Output the [X, Y] coordinate of the center of the cell containing the given text.  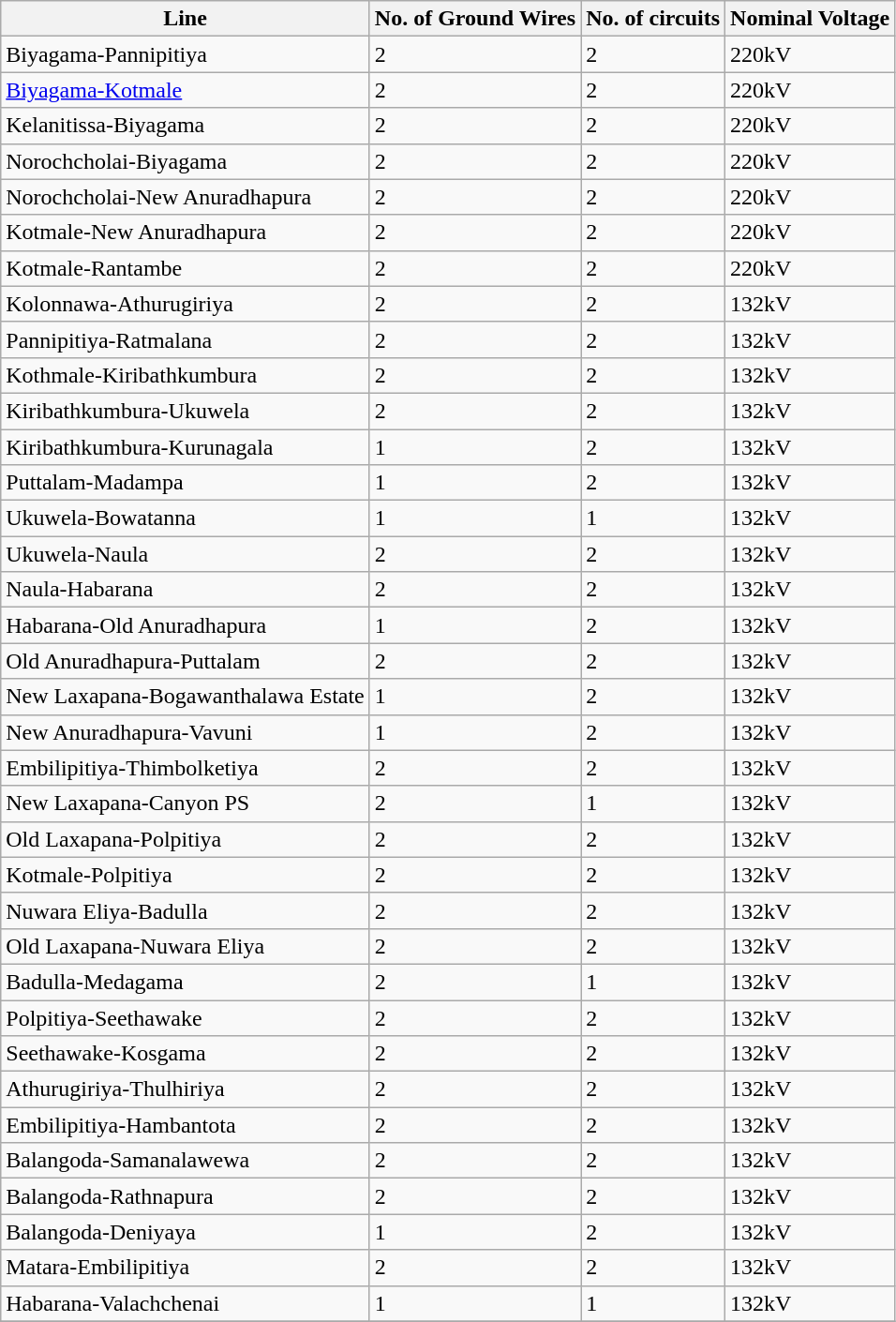
Pannipitiya-Ratmalana [186, 339]
No. of Ground Wires [474, 19]
Seethawake-Kosgama [186, 1054]
Badulla-Medagama [186, 982]
Habarana-Old Anuradhapura [186, 625]
Polpitiya-Seethawake [186, 1017]
Ukuwela-Naula [186, 554]
New Laxapana-Canyon PS [186, 804]
Old Laxapana-Nuwara Eliya [186, 946]
Kotmale-New Anuradhapura [186, 233]
New Laxapana-Bogawanthalawa Estate [186, 697]
Nuwara Eliya-Badulla [186, 910]
Puttalam-Madampa [186, 483]
Athurugiriya-Thulhiriya [186, 1089]
No. of circuits [653, 19]
Kolonnawa-Athurugiriya [186, 304]
Habarana-Valachchenai [186, 1303]
Ukuwela-Bowatanna [186, 518]
Nominal Voltage [810, 19]
Biyagama-Kotmale [186, 90]
Old Anuradhapura-Puttalam [186, 661]
Kotmale-Polpitiya [186, 875]
Kotmale-Rantambe [186, 268]
Norochcholai-Biyagama [186, 161]
Line [186, 19]
Kiribathkumbura-Kurunagala [186, 447]
New Anuradhapura-Vavuni [186, 732]
Embilipitiya-Thimbolketiya [186, 768]
Kelanitissa-Biyagama [186, 126]
Balangoda-Deniyaya [186, 1232]
Norochcholai-New Anuradhapura [186, 197]
Naula-Habarana [186, 590]
Matara-Embilipitiya [186, 1268]
Biyagama-Pannipitiya [186, 54]
Kiribathkumbura-Ukuwela [186, 411]
Old Laxapana-Polpitiya [186, 839]
Balangoda-Samanalawewa [186, 1161]
Kothmale-Kiribathkumbura [186, 375]
Balangoda-Rathnapura [186, 1196]
Embilipitiya-Hambantota [186, 1125]
